Scan for the cell matching the given text and deliver its [X, Y] coordinate at center. 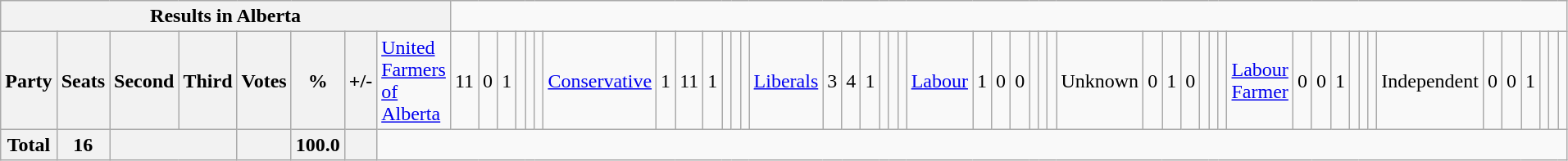
Independent [1430, 80]
United Farmers of Alberta [414, 80]
Unknown [1100, 80]
Results in Alberta [226, 16]
Labour [939, 80]
% [318, 80]
+/- [361, 80]
3 [833, 80]
Votes [264, 80]
Labour Farmer [1260, 80]
Party [29, 80]
100.0 [318, 145]
Total [29, 145]
Second [144, 80]
Seats [83, 80]
Third [208, 80]
16 [83, 145]
Liberals [786, 80]
Conservative [600, 80]
4 [851, 80]
